Pinpoint the cell where the given text exists, returning its [x, y] midpoint coordinate. 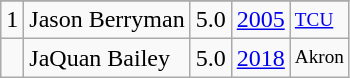
Akron [319, 58]
1 [12, 20]
2018 [260, 58]
TCU [319, 20]
Jason Berryman [107, 20]
2005 [260, 20]
JaQuan Bailey [107, 58]
